Find where the given text appears and provide that cell's center as [X, Y] coordinate. 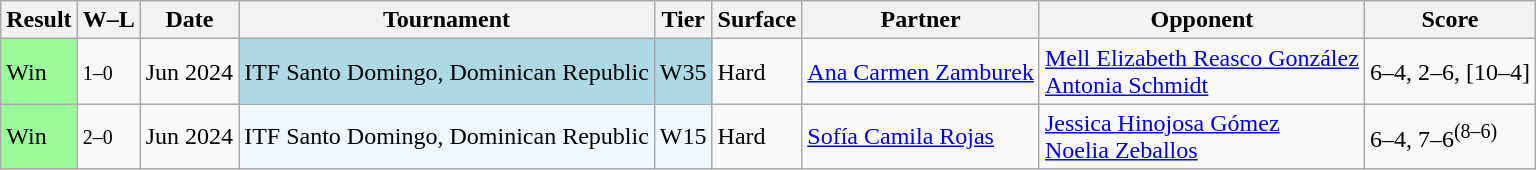
Tournament [447, 20]
1–0 [108, 72]
Date [189, 20]
Jessica Hinojosa Gómez Noelia Zeballos [1202, 136]
6–4, 7–6(8–6) [1450, 136]
Sofía Camila Rojas [921, 136]
W15 [683, 136]
6–4, 2–6, [10–4] [1450, 72]
Result [39, 20]
Surface [757, 20]
Mell Elizabeth Reasco González Antonia Schmidt [1202, 72]
Score [1450, 20]
Ana Carmen Zamburek [921, 72]
Partner [921, 20]
Tier [683, 20]
Opponent [1202, 20]
W–L [108, 20]
2–0 [108, 136]
W35 [683, 72]
